Locate the cell with the specified text and output its [x, y] center coordinate. 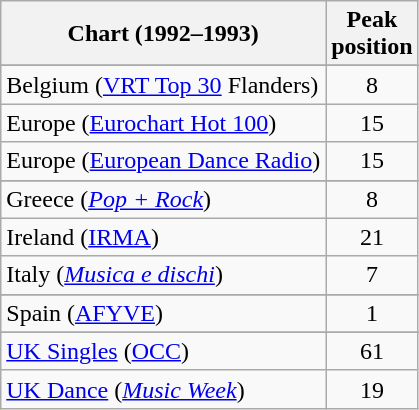
Italy (Musica e dischi) [164, 275]
7 [372, 275]
19 [372, 389]
Europe (European Dance Radio) [164, 161]
Europe (Eurochart Hot 100) [164, 123]
UK Singles (OCC) [164, 351]
UK Dance (Music Week) [164, 389]
21 [372, 237]
Chart (1992–1993) [164, 34]
Peakposition [372, 34]
Belgium (VRT Top 30 Flanders) [164, 85]
Ireland (IRMA) [164, 237]
Spain (AFYVE) [164, 313]
1 [372, 313]
Greece (Pop + Rock) [164, 199]
61 [372, 351]
